From the cell containing the given text, extract its center point as (X, Y) coordinate. 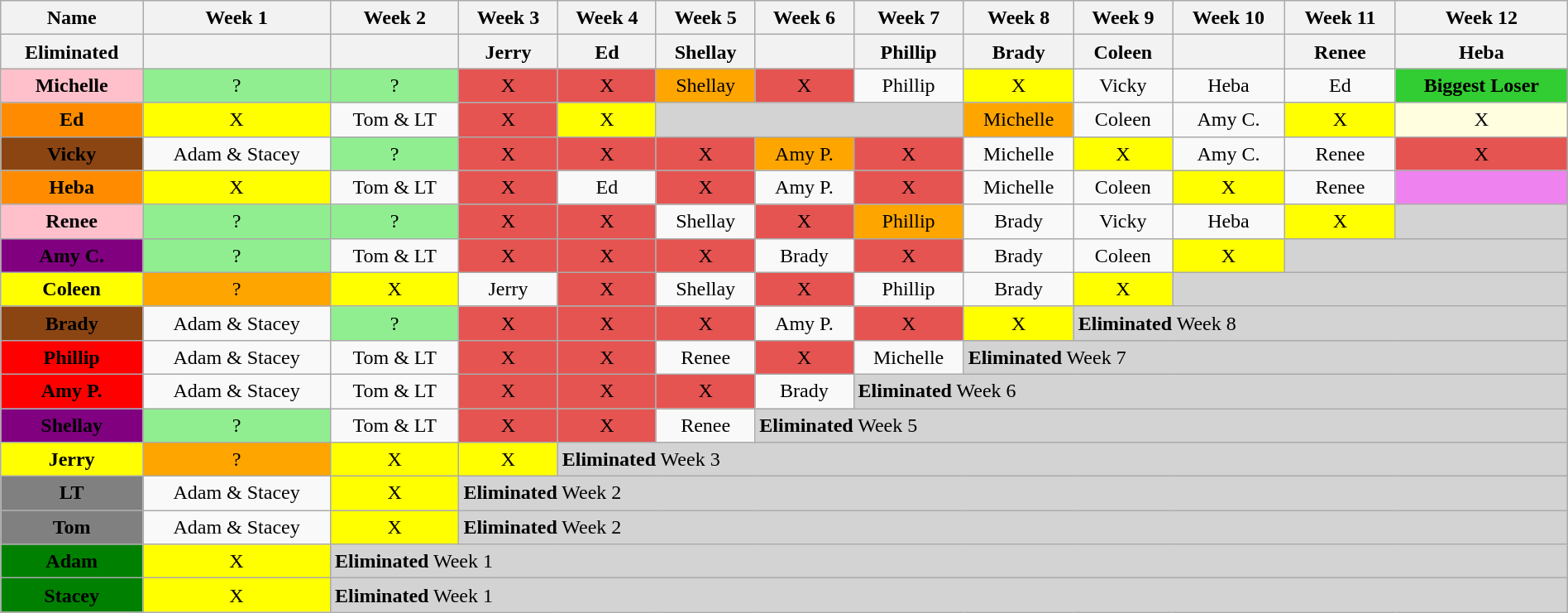
Week 8 (1019, 18)
Week 3 (508, 18)
Biggest Loser (1481, 86)
Adam (72, 561)
Week 6 (804, 18)
Eliminated Week 8 (1320, 323)
Eliminated Week 6 (1211, 390)
Week 10 (1229, 18)
Stacey (72, 596)
Eliminated Week 5 (1161, 425)
Week 7 (908, 18)
Eliminated Week 7 (1265, 357)
Week 1 (237, 18)
Name (72, 18)
Week 2 (395, 18)
LT (72, 493)
Eliminated (72, 51)
Week 11 (1340, 18)
Week 4 (607, 18)
Week 12 (1481, 18)
Week 5 (705, 18)
Tom (72, 528)
Week 9 (1123, 18)
Eliminated Week 3 (1062, 460)
